Return [x, y] of the center of cell containing provided text 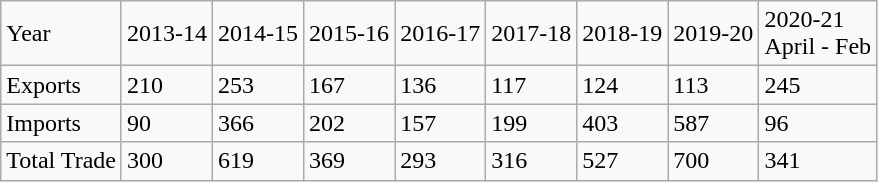
300 [166, 161]
245 [818, 85]
2014-15 [258, 34]
2016-17 [440, 34]
293 [440, 161]
700 [714, 161]
167 [350, 85]
2019-20 [714, 34]
210 [166, 85]
202 [350, 123]
2020-21April - Feb [818, 34]
2018-19 [622, 34]
369 [350, 161]
619 [258, 161]
Imports [62, 123]
136 [440, 85]
2015-16 [350, 34]
113 [714, 85]
199 [532, 123]
587 [714, 123]
90 [166, 123]
341 [818, 161]
Year [62, 34]
403 [622, 123]
2013-14 [166, 34]
2017-18 [532, 34]
366 [258, 123]
117 [532, 85]
Total Trade [62, 161]
96 [818, 123]
Exports [62, 85]
253 [258, 85]
316 [532, 161]
124 [622, 85]
157 [440, 123]
527 [622, 161]
